Capture the cell that displays the provided text and extract its (X, Y) central coordinate. 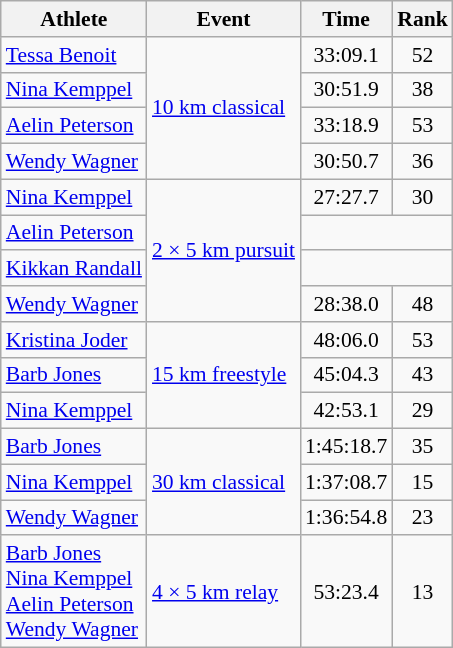
Tessa Benoit (74, 55)
Kikkan Randall (74, 269)
30 (422, 197)
33:18.9 (346, 126)
29 (422, 411)
4 × 5 km relay (224, 592)
30:50.7 (346, 162)
45:04.3 (346, 375)
53:23.4 (346, 592)
Time (346, 19)
Kristina Joder (74, 340)
48:06.0 (346, 340)
43 (422, 375)
30 km classical (224, 482)
1:36:54.8 (346, 518)
15 (422, 482)
15 km freestyle (224, 376)
48 (422, 304)
35 (422, 447)
Rank (422, 19)
42:53.1 (346, 411)
13 (422, 592)
52 (422, 55)
33:09.1 (346, 55)
10 km classical (224, 108)
1:45:18.7 (346, 447)
Barb JonesNina KemppelAelin PetersonWendy Wagner (74, 592)
1:37:08.7 (346, 482)
27:27.7 (346, 197)
Event (224, 19)
36 (422, 162)
30:51.9 (346, 90)
23 (422, 518)
28:38.0 (346, 304)
38 (422, 90)
2 × 5 km pursuit (224, 250)
Athlete (74, 19)
